Determine the (X, Y) coordinate at the center of the cell enclosing the given text.  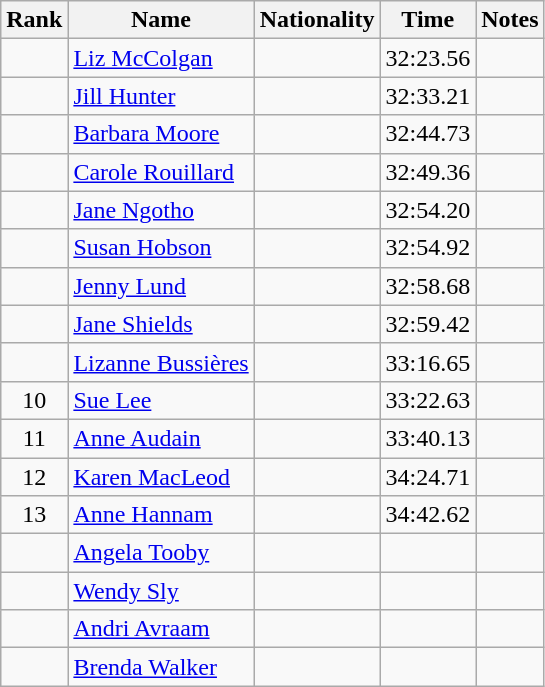
Jane Shields (161, 324)
32:33.21 (428, 96)
33:22.63 (428, 400)
13 (34, 515)
32:54.92 (428, 248)
34:42.62 (428, 515)
Anne Hannam (161, 515)
Time (428, 20)
Wendy Sly (161, 591)
32:44.73 (428, 134)
33:16.65 (428, 362)
34:24.71 (428, 477)
Nationality (317, 20)
Jane Ngotho (161, 210)
Liz McColgan (161, 58)
Lizanne Bussières (161, 362)
Susan Hobson (161, 248)
Barbara Moore (161, 134)
32:54.20 (428, 210)
Jenny Lund (161, 286)
32:49.36 (428, 172)
Karen MacLeod (161, 477)
Sue Lee (161, 400)
32:59.42 (428, 324)
Jill Hunter (161, 96)
32:58.68 (428, 286)
32:23.56 (428, 58)
10 (34, 400)
Anne Audain (161, 438)
Rank (34, 20)
Brenda Walker (161, 667)
Carole Rouillard (161, 172)
33:40.13 (428, 438)
Angela Tooby (161, 553)
Andri Avraam (161, 629)
12 (34, 477)
Name (161, 20)
Notes (510, 20)
11 (34, 438)
